Find where the given text appears and provide that cell's center as (X, Y) coordinate. 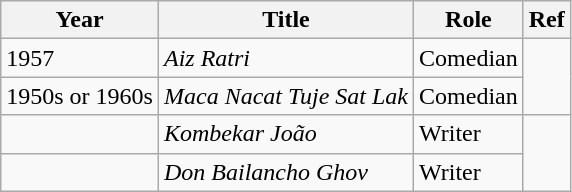
Role (469, 20)
Maca Nacat Tuje Sat Lak (286, 96)
Aiz Ratri (286, 58)
Title (286, 20)
Year (80, 20)
Don Bailancho Ghov (286, 172)
1957 (80, 58)
Kombekar João (286, 134)
1950s or 1960s (80, 96)
Ref (546, 20)
